Search for the cell housing the specified text and yield its (x, y) center coordinate. 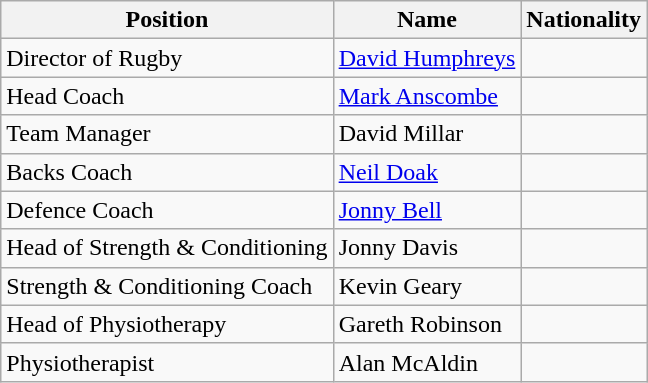
Head Coach (167, 96)
Alan McAldin (427, 362)
Physiotherapist (167, 362)
David Humphreys (427, 58)
Strength & Conditioning Coach (167, 286)
Name (427, 20)
Jonny Bell (427, 210)
Director of Rugby (167, 58)
Team Manager (167, 134)
David Millar (427, 134)
Jonny Davis (427, 248)
Kevin Geary (427, 286)
Head of Physiotherapy (167, 324)
Defence Coach (167, 210)
Mark Anscombe (427, 96)
Position (167, 20)
Head of Strength & Conditioning (167, 248)
Nationality (584, 20)
Gareth Robinson (427, 324)
Neil Doak (427, 172)
Backs Coach (167, 172)
